Extract the [X, Y] coordinate from the center of the cell holding the provided text.  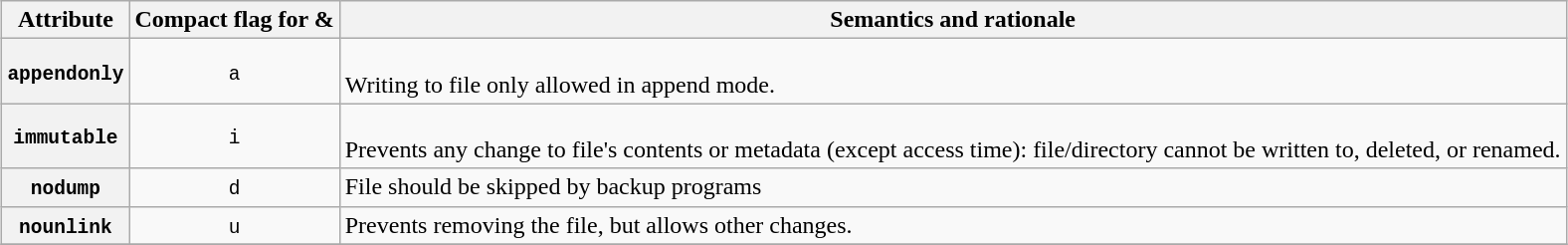
a [235, 72]
Semantics and rationale [953, 20]
File should be skipped by backup programs [953, 187]
nodump [66, 187]
appendonly [66, 72]
Attribute [66, 20]
nounlink [66, 225]
Prevents any change to file's contents or metadata (except access time): file/directory cannot be written to, deleted, or renamed. [953, 135]
Prevents removing the file, but allows other changes. [953, 225]
Writing to file only allowed in append mode. [953, 72]
u [235, 225]
i [235, 135]
immutable [66, 135]
d [235, 187]
Compact flag for & [235, 20]
